Pinpoint the cell where the given text exists, returning its (X, Y) midpoint coordinate. 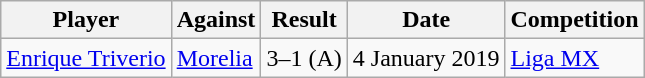
Date (426, 20)
Liga MX (574, 58)
Competition (574, 20)
4 January 2019 (426, 58)
3–1 (A) (304, 58)
Against (216, 20)
Result (304, 20)
Morelia (216, 58)
Player (86, 20)
Enrique Triverio (86, 58)
